Identify which cell holds the provided text, then report its (x, y) central coordinate. 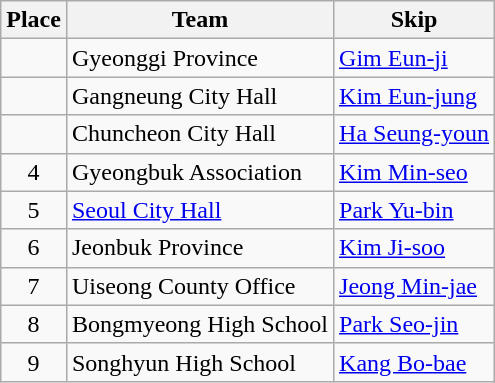
Gyeongbuk Association (200, 172)
Skip (414, 20)
Ha Seung-youn (414, 134)
8 (34, 324)
Kim Eun-jung (414, 96)
Gim Eun-ji (414, 58)
Kim Ji-soo (414, 248)
Kang Bo-bae (414, 362)
Park Seo-jin (414, 324)
Jeong Min-jae (414, 286)
Bongmyeong High School (200, 324)
Uiseong County Office (200, 286)
5 (34, 210)
Seoul City Hall (200, 210)
6 (34, 248)
9 (34, 362)
Gangneung City Hall (200, 96)
Songhyun High School (200, 362)
Gyeonggi Province (200, 58)
Chuncheon City Hall (200, 134)
Jeonbuk Province (200, 248)
Place (34, 20)
7 (34, 286)
Park Yu-bin (414, 210)
Kim Min-seo (414, 172)
Team (200, 20)
4 (34, 172)
